Extract the [X, Y] coordinate from the center of the cell holding the provided text.  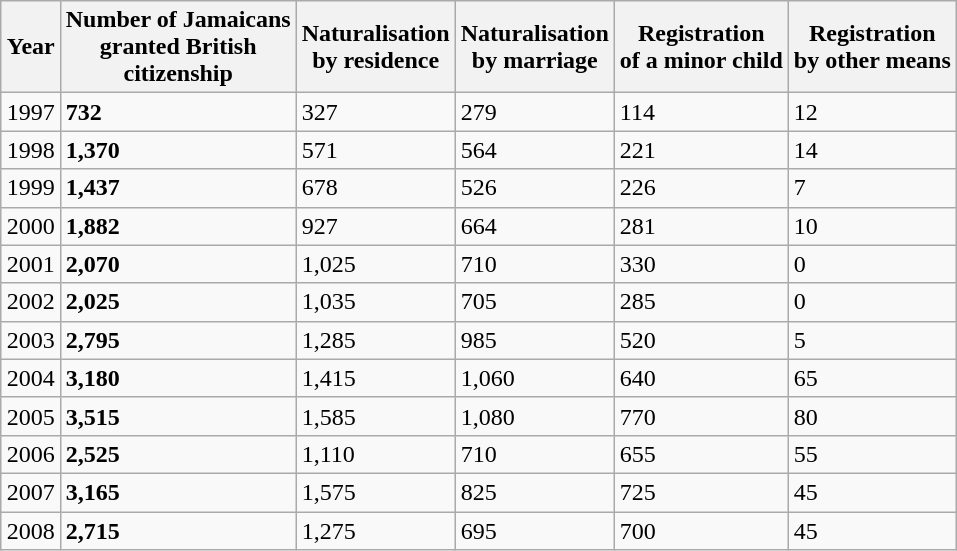
2,025 [178, 302]
281 [701, 226]
285 [701, 302]
655 [701, 454]
10 [872, 226]
2005 [30, 416]
678 [376, 188]
14 [872, 150]
571 [376, 150]
1,585 [376, 416]
1,415 [376, 378]
2007 [30, 492]
80 [872, 416]
640 [701, 378]
3,180 [178, 378]
2000 [30, 226]
1,060 [534, 378]
520 [701, 340]
1,035 [376, 302]
725 [701, 492]
221 [701, 150]
2,070 [178, 264]
695 [534, 531]
55 [872, 454]
65 [872, 378]
330 [701, 264]
7 [872, 188]
825 [534, 492]
1,110 [376, 454]
12 [872, 112]
1,575 [376, 492]
327 [376, 112]
Registrationof a minor child [701, 47]
732 [178, 112]
1,437 [178, 188]
Number of Jamaicansgranted Britishcitizenship [178, 47]
1998 [30, 150]
2004 [30, 378]
564 [534, 150]
2,525 [178, 454]
279 [534, 112]
1,080 [534, 416]
770 [701, 416]
5 [872, 340]
Registrationby other means [872, 47]
700 [701, 531]
1997 [30, 112]
526 [534, 188]
Naturalisationby marriage [534, 47]
2,795 [178, 340]
927 [376, 226]
3,165 [178, 492]
1,285 [376, 340]
2001 [30, 264]
2002 [30, 302]
Naturalisationby residence [376, 47]
985 [534, 340]
Year [30, 47]
2003 [30, 340]
1,882 [178, 226]
1,275 [376, 531]
705 [534, 302]
1999 [30, 188]
2,715 [178, 531]
1,370 [178, 150]
1,025 [376, 264]
226 [701, 188]
3,515 [178, 416]
664 [534, 226]
114 [701, 112]
2008 [30, 531]
2006 [30, 454]
